Find where the given text appears and provide that cell's center as [X, Y] coordinate. 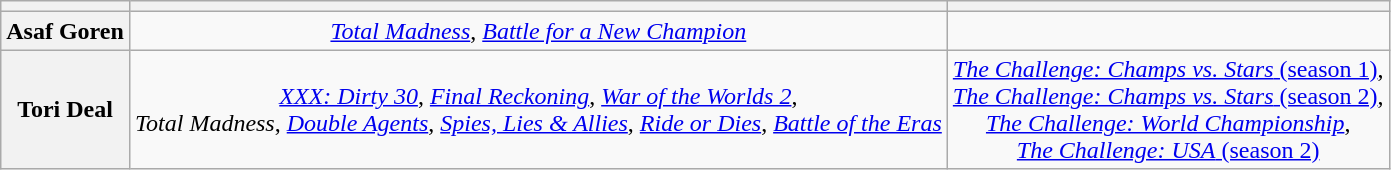
XXX: Dirty 30, Final Reckoning, War of the Worlds 2,Total Madness, Double Agents, Spies, Lies & Allies, Ride or Dies, Battle of the Eras [538, 110]
Tori Deal [66, 110]
Total Madness, Battle for a New Champion [538, 31]
The Challenge: Champs vs. Stars (season 1),The Challenge: Champs vs. Stars (season 2),The Challenge: World Championship,The Challenge: USA (season 2) [1168, 110]
Asaf Goren [66, 31]
